Return the (X, Y) coordinate for the center point of the cell that contains the specified text.  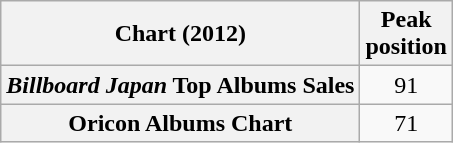
Peakposition (406, 34)
Chart (2012) (180, 34)
71 (406, 123)
91 (406, 85)
Billboard Japan Top Albums Sales (180, 85)
Oricon Albums Chart (180, 123)
